Output the (x, y) coordinate of the center of the cell containing the given text.  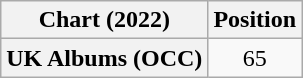
UK Albums (OCC) (104, 58)
Position (255, 20)
Chart (2022) (104, 20)
65 (255, 58)
